Extract the [x, y] coordinate from the center of the cell holding the provided text.  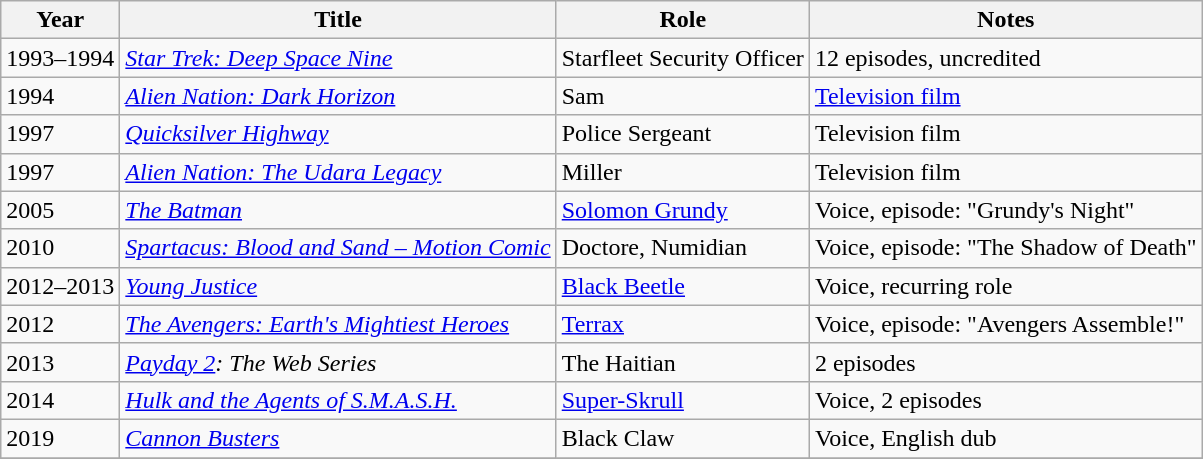
Voice, recurring role [1006, 286]
Title [338, 20]
Voice, 2 episodes [1006, 400]
Star Trek: Deep Space Nine [338, 58]
Payday 2: The Web Series [338, 362]
1993–1994 [60, 58]
Miller [682, 172]
2005 [60, 210]
2019 [60, 438]
Voice, episode: "Avengers Assemble!" [1006, 324]
Solomon Grundy [682, 210]
Police Sergeant [682, 134]
Young Justice [338, 286]
Quicksilver Highway [338, 134]
Black Beetle [682, 286]
2013 [60, 362]
Voice, episode: "The Shadow of Death" [1006, 248]
12 episodes, uncredited [1006, 58]
The Batman [338, 210]
Terrax [682, 324]
Super-Skrull [682, 400]
The Avengers: Earth's Mightiest Heroes [338, 324]
Hulk and the Agents of S.M.A.S.H. [338, 400]
2014 [60, 400]
Cannon Busters [338, 438]
The Haitian [682, 362]
2 episodes [1006, 362]
Doctore, Numidian [682, 248]
2010 [60, 248]
Spartacus: Blood and Sand – Motion Comic [338, 248]
Year [60, 20]
Starfleet Security Officer [682, 58]
Notes [1006, 20]
Sam [682, 96]
Voice, episode: "Grundy's Night" [1006, 210]
Voice, English dub [1006, 438]
Alien Nation: Dark Horizon [338, 96]
2012–2013 [60, 286]
Alien Nation: The Udara Legacy [338, 172]
2012 [60, 324]
Black Claw [682, 438]
1994 [60, 96]
Role [682, 20]
